Determine the (x, y) coordinate at the center of the cell enclosing the given text.  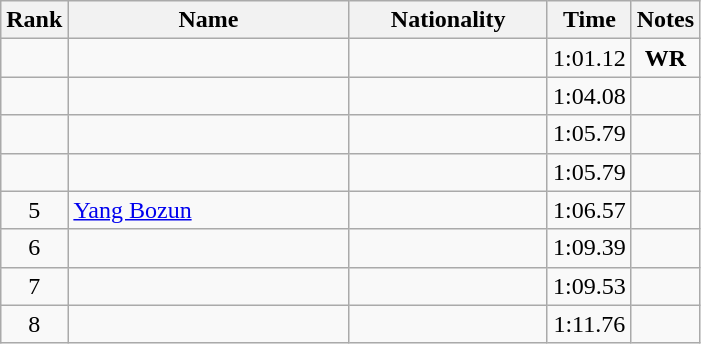
1:09.39 (589, 248)
1:09.53 (589, 286)
1:04.08 (589, 96)
1:01.12 (589, 58)
7 (34, 286)
6 (34, 248)
Name (208, 20)
5 (34, 210)
Notes (665, 20)
1:06.57 (589, 210)
Nationality (448, 20)
8 (34, 324)
1:11.76 (589, 324)
Time (589, 20)
Yang Bozun (208, 210)
WR (665, 58)
Rank (34, 20)
